Detect which cell encompasses the target text, then output its (x, y) center coordinate. 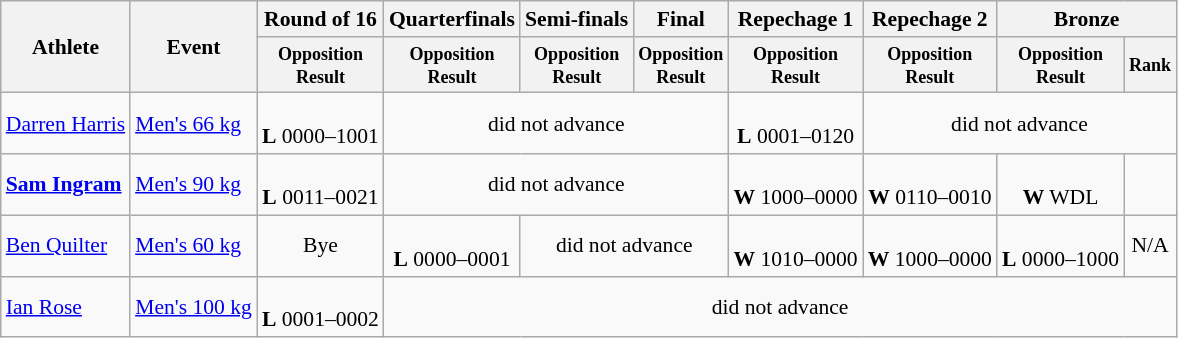
Event (194, 47)
W WDL (1060, 184)
Repechage 2 (930, 19)
L 0000–0001 (452, 246)
Rank (1150, 65)
Semi-finals (576, 19)
L 0000–1001 (320, 124)
Ben Quilter (66, 246)
Men's 90 kg (194, 184)
L 0001–0002 (320, 306)
W 0110–0010 (930, 184)
Athlete (66, 47)
L 0001–0120 (795, 124)
Round of 16 (320, 19)
L 0011–0021 (320, 184)
Men's 66 kg (194, 124)
Bronze (1086, 19)
L 0000–1000 (1060, 246)
Bye (320, 246)
Darren Harris (66, 124)
Quarterfinals (452, 19)
Men's 100 kg (194, 306)
N/A (1150, 246)
Men's 60 kg (194, 246)
Ian Rose (66, 306)
Repechage 1 (795, 19)
Final (680, 19)
W 1010–0000 (795, 246)
Sam Ingram (66, 184)
